Provide the [X, Y] coordinate of the cell's center where the given text is located.  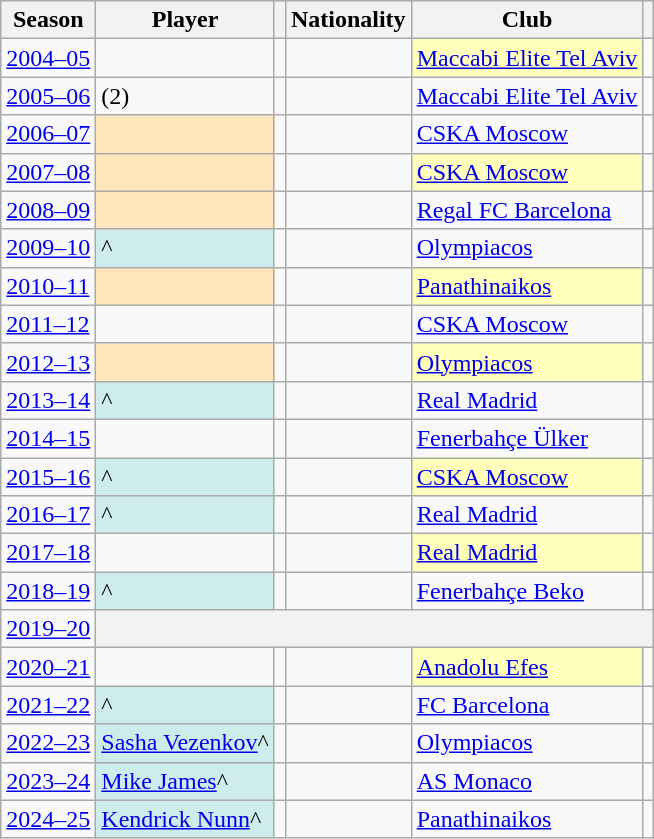
2020–21 [48, 667]
FC Barcelona [527, 705]
Fenerbahçe Ülker [527, 438]
2008–09 [48, 210]
2005–06 [48, 96]
2017–18 [48, 553]
Mike James^ [186, 781]
2006–07 [48, 134]
2010–11 [48, 286]
2007–08 [48, 172]
Sasha Vezenkov^ [186, 743]
2018–19 [48, 591]
Anadolu Efes [527, 667]
AS Monaco [527, 781]
Fenerbahçe Beko [527, 591]
Club [527, 20]
Regal FC Barcelona [527, 210]
(2) [186, 96]
2009–10 [48, 248]
2023–24 [48, 781]
Kendrick Nunn^ [186, 819]
Player [186, 20]
2024–25 [48, 819]
2014–15 [48, 438]
2019–20 [48, 629]
2015–16 [48, 477]
2021–22 [48, 705]
2016–17 [48, 515]
2013–14 [48, 400]
2012–13 [48, 362]
2011–12 [48, 324]
2022–23 [48, 743]
Season [48, 20]
Nationality [348, 20]
2004–05 [48, 58]
